Return (X, Y) of the center of cell containing provided text 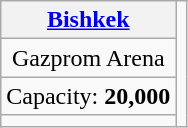
Capacity: 20,000 (88, 96)
Gazprom Arena (88, 58)
Bishkek (88, 20)
